For the text-containing cell, return its midpoint in (x, y) coordinate format. 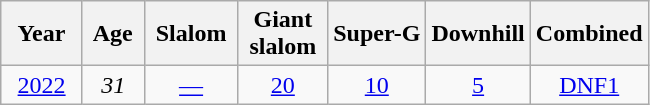
Age (113, 34)
Slalom (191, 34)
Year (42, 34)
5 (478, 85)
Combined (589, 34)
10 (377, 85)
— (191, 85)
31 (113, 85)
Giant slalom (283, 34)
20 (283, 85)
DNF1 (589, 85)
Super-G (377, 34)
2022 (42, 85)
Downhill (478, 34)
